Determine the (x, y) coordinate at the center of the cell enclosing the given text.  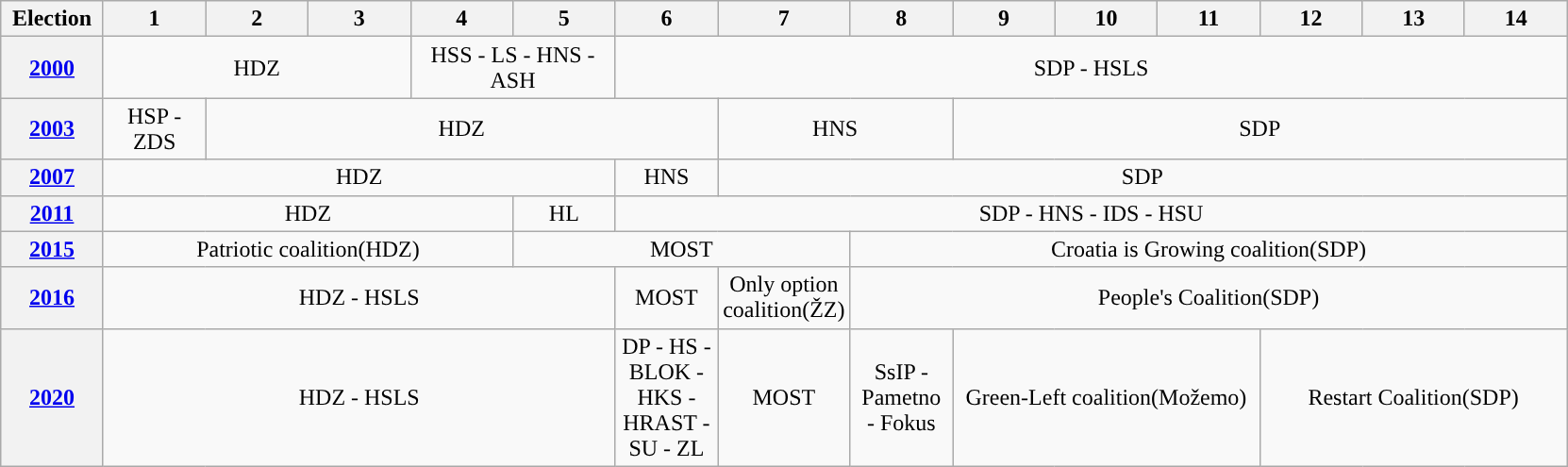
1 (155, 19)
7 (784, 19)
2011 (53, 213)
3 (359, 19)
SsIP - Pametno - Fokus (902, 397)
2020 (53, 397)
6 (666, 19)
13 (1413, 19)
Only option coalition(ŽZ) (784, 298)
5 (564, 19)
HL (564, 213)
14 (1515, 19)
Restart Coalition(SDP) (1413, 397)
People's Coalition(SDP) (1209, 298)
Croatia is Growing coalition(SDP) (1209, 249)
2016 (53, 298)
12 (1311, 19)
10 (1106, 19)
HSS - LS - HNS - ASH (513, 68)
11 (1209, 19)
2015 (53, 249)
9 (1004, 19)
SDP - HSLS (1091, 68)
SDP - HNS - IDS - HSU (1091, 213)
HSP - ZDS (155, 128)
DP - HS - BLOK - HKS - HRAST - SU - ZL (666, 397)
8 (902, 19)
2007 (53, 177)
2000 (53, 68)
4 (462, 19)
Patriotic coalition(HDZ) (308, 249)
2003 (53, 128)
2 (257, 19)
Election (53, 19)
Green-Left coalition(Možemo) (1107, 397)
